Pinpoint the cell where the given text exists, returning its [X, Y] midpoint coordinate. 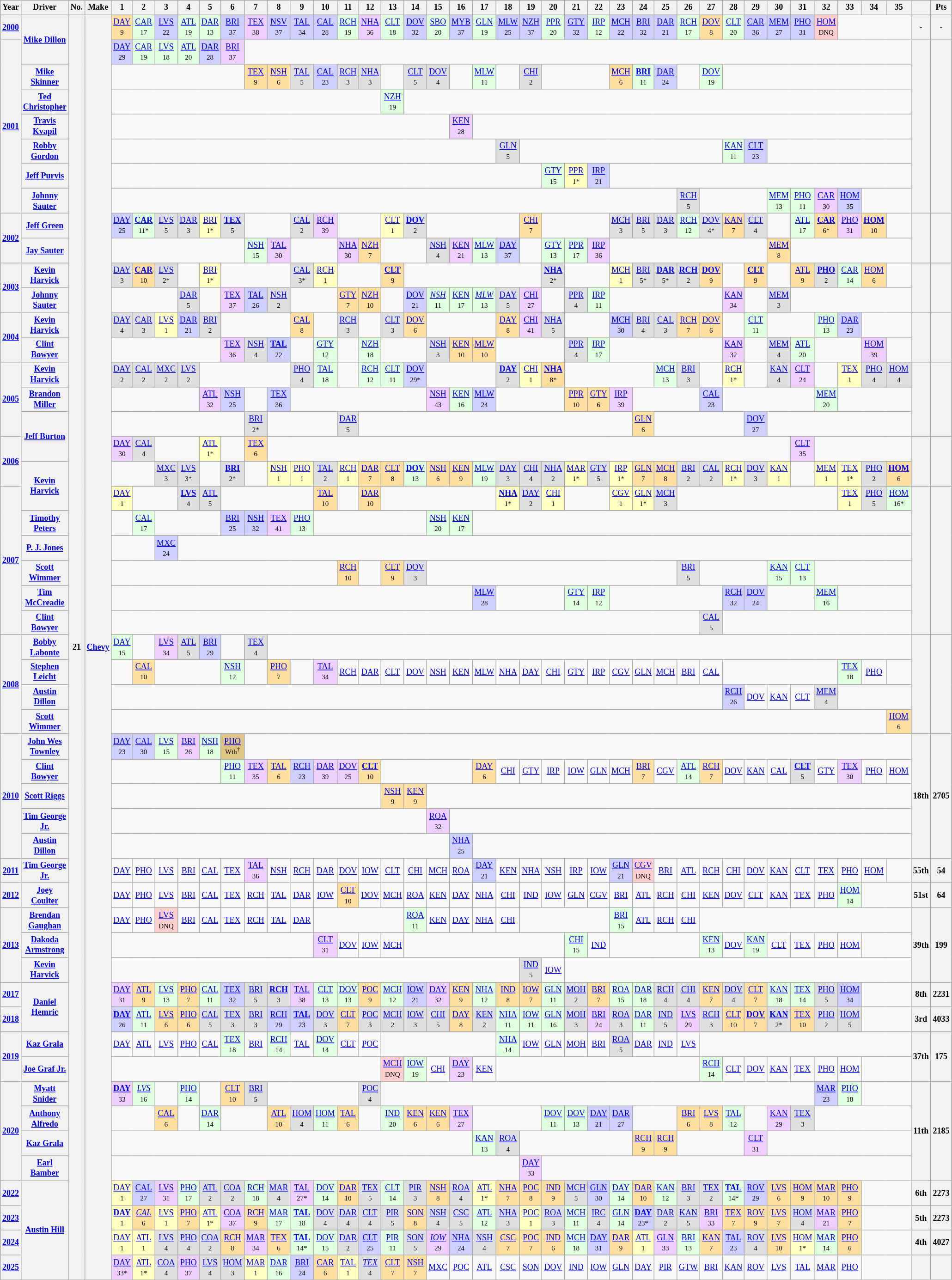
LVS3* [189, 474]
NHA1* [508, 499]
MLW10 [484, 350]
IRP36 [599, 250]
CGV1 [621, 499]
NZH19 [393, 102]
DOV8 [711, 27]
PPR1* [576, 176]
15 [438, 7]
NSH20 [438, 523]
MAR1* [576, 474]
KAN19 [756, 945]
14 [415, 7]
CAR19 [144, 52]
MOH2 [576, 995]
KEN28 [461, 127]
KEN21 [461, 250]
2024 [11, 1243]
HOM35 [849, 201]
PHO1 [302, 474]
POC7 [531, 1243]
MCH 5 [576, 1193]
PPR10 [576, 399]
32 [826, 7]
LVS16 [144, 1094]
CAR17 [144, 27]
33 [849, 7]
NSH25 [233, 399]
John Wes Townley [44, 746]
TEX38 [256, 27]
NSH43 [438, 399]
MAR [826, 1268]
HOM9 [802, 1193]
SON8 [415, 1218]
IRP11 [599, 300]
IRP39 [621, 399]
6th [921, 1193]
HOM1* [802, 1243]
DAR13 [210, 27]
RCH32 [733, 597]
GTY14 [576, 597]
Joe Graf Jr. [44, 1069]
MXC [438, 1268]
SON [531, 1268]
GTY13 [554, 250]
NSH1 [279, 474]
2017 [11, 995]
Jeff Purvis [44, 176]
2000 [11, 27]
CLT20 [733, 27]
IOW7 [531, 995]
DAR5* [665, 275]
NSH12 [233, 672]
GLN33 [665, 1243]
IOW19 [415, 1069]
ROV [756, 1268]
DAR28 [210, 52]
DAY29 [122, 52]
HOM5 [849, 1019]
GLN 30 [599, 1193]
TEX10 [802, 1019]
2006 [11, 461]
RCH39 [325, 226]
DOV27 [756, 424]
26 [689, 7]
TEX30 [849, 772]
HOM34 [849, 995]
CSC [508, 1268]
CGVDNQ [643, 871]
CAL30 [144, 746]
POC1 [531, 1218]
KAN1 [779, 474]
18 [508, 7]
GLN14 [621, 1218]
24 [643, 7]
HOM11 [325, 1119]
PHO18 [849, 1094]
NSH9 [393, 796]
DAY9 [122, 27]
MEM27 [779, 27]
BRI25 [233, 523]
2185 [941, 1131]
IOW29 [438, 1243]
Jeff Burton [44, 436]
MAR10 [826, 1193]
NHA11 [508, 1019]
PIR11 [393, 1243]
TEX41 [279, 523]
CAL4 [144, 449]
NZH10 [370, 300]
NHA25 [461, 846]
27 [711, 7]
TAL38 [302, 995]
CHI15 [576, 945]
KAN13 [484, 1144]
GLN6 [643, 424]
GLN1* [643, 499]
LVS18 [166, 52]
30 [779, 7]
MAR23 [826, 1094]
LVS34 [166, 647]
GTY5 [599, 474]
4 [189, 7]
MLW25 [508, 27]
MXC3 [166, 474]
Austin Hill [44, 1230]
DAR24 [665, 77]
Scott Riggs [44, 796]
CAL3* [302, 275]
28 [733, 7]
ROA11 [415, 920]
2007 [11, 561]
KEN2 [484, 1019]
CHI41 [531, 325]
TEX32 [233, 995]
IND20 [393, 1119]
Jay Sauter [44, 250]
CAR30 [826, 201]
PHOWth† [233, 746]
CAR3 [144, 325]
KAN2* [779, 1019]
MLW28 [484, 597]
Jeff Green [44, 226]
ROV9 [756, 1218]
TEX7 [733, 1218]
No. [77, 7]
ROA32 [438, 821]
3 [166, 7]
MXC24 [166, 548]
PPR17 [576, 250]
CLT23 [756, 151]
2001 [11, 127]
Dakoda Armstrong [44, 945]
GLN7 [643, 474]
TAL36 [256, 871]
RCH8 [233, 1243]
55th [921, 871]
CLT24 [802, 374]
CLT18 [393, 27]
MYB37 [461, 27]
CAR11* [144, 226]
Mike Skinner [44, 77]
NSH15 [256, 250]
DAR4 [348, 1218]
2002 [11, 238]
HOM10 [874, 226]
TAL27* [302, 1193]
DOV21 [415, 300]
TAL2 [325, 474]
DAR18 [643, 995]
39th [921, 945]
DOV24 [756, 597]
175 [941, 1056]
LVS31 [166, 1193]
2011 [11, 871]
199 [941, 945]
KAN34 [733, 300]
8th [921, 995]
DOV19 [711, 77]
KAN5 [689, 1218]
TEX1* [849, 474]
Earl Bamber [44, 1168]
PIR3 [415, 1193]
RCH10 [348, 573]
DAY15 [122, 647]
NHA36 [370, 27]
GLN19 [484, 27]
CAL11 [210, 995]
CLT3 [393, 325]
34 [874, 7]
TAL10 [325, 499]
DAR23 [849, 325]
PPR20 [554, 27]
ROA15 [621, 995]
PHO17 [189, 1193]
BRI6 [689, 1119]
ATL32 [210, 399]
KAN11 [733, 151]
MLW19 [484, 474]
DOV2 [415, 226]
2020 [11, 1131]
DAY25 [122, 226]
2013 [11, 945]
IOW3 [415, 1019]
2705 [941, 796]
ROV29 [756, 1193]
TEX2 [711, 1193]
TEX35 [256, 772]
CHI2 [531, 77]
RCH23 [302, 772]
TAL1 [348, 1268]
9 [302, 7]
MEM16 [826, 597]
MEM8 [779, 250]
2019 [11, 1056]
LVS13 [166, 995]
2231 [941, 995]
23 [621, 7]
CLT25 [370, 1243]
RCH29 [279, 1019]
DAR7 [370, 474]
51st [921, 896]
DAY37 [508, 250]
TAL12 [733, 1119]
KAN18 [779, 995]
CAL3 [665, 325]
GTY32 [576, 27]
DAY5 [508, 300]
KAN12 [665, 1193]
IRC4 [599, 1218]
MEM20 [826, 399]
DAY6 [484, 772]
BRI32 [643, 27]
MAR17 [279, 1218]
DAR11 [643, 1019]
HOM14 [849, 896]
GTY15 [554, 176]
DAY30 [122, 449]
GTW [689, 1268]
BRI11 [643, 77]
19 [531, 7]
LVS5 [166, 226]
11 [348, 7]
MOH [576, 1044]
KAN29 [779, 1119]
IOW21 [415, 995]
KEN7 [711, 995]
17 [484, 7]
29 [756, 7]
MAR21 [826, 1218]
2025 [11, 1268]
TEX27 [461, 1119]
2018 [11, 1019]
Year [11, 7]
IND9 [554, 1193]
CAL8 [302, 325]
POC3 [370, 1019]
IND6 [554, 1243]
Robby Gordon [44, 151]
Myatt Snider [44, 1094]
Chevy [98, 647]
GLN5 [508, 151]
LVS2 [189, 374]
NHA24 [461, 1243]
MCH18 [576, 1243]
ATL10 [279, 1119]
NZH37 [531, 27]
SON5 [415, 1243]
GTY12 [325, 350]
GTY6 [599, 399]
IRP1* [621, 474]
22 [599, 7]
31 [802, 7]
TAL30 [279, 250]
2010 [11, 796]
Bobby Labonte [44, 647]
4027 [941, 1243]
CHI7 [531, 226]
MEM1 [826, 474]
DAR16 [279, 1268]
DOV9 [711, 275]
ATL12 [484, 1218]
KEN13 [711, 945]
TEX9 [256, 77]
Tim McCreadie [44, 597]
NHA2 [554, 474]
DAR27 [621, 1119]
GLN21 [621, 871]
COA4 [166, 1268]
CAR6* [826, 226]
NHA30 [348, 250]
MXC2 [166, 374]
MCH12 [393, 995]
ATL19 [189, 27]
BRI33 [711, 1218]
MEM13 [779, 201]
LVS22 [166, 27]
LVS10 [779, 1243]
TEX37 [233, 300]
NHA5 [554, 325]
Pts [941, 7]
Make [98, 7]
CLT14 [393, 1193]
HOM3 [233, 1268]
MEM3 [779, 300]
NSH7 [415, 1268]
P. J. Jones [44, 548]
2022 [11, 1193]
RCH5 [689, 201]
ATL11 [144, 1019]
ATL2 [210, 1193]
MCH2 [393, 1019]
Daniel Hemric [44, 1007]
8 [279, 7]
DOV25 [348, 772]
MCH30 [621, 325]
NHA2* [554, 275]
CAR10 [144, 275]
MAR34 [256, 1243]
2003 [11, 287]
MCH6 [621, 77]
DAR14 [210, 1119]
PHO37 [189, 1268]
IND8 [508, 995]
TEX14 [802, 995]
SBO20 [438, 27]
CLT1 [393, 226]
DOV29* [415, 374]
ROA5 [621, 1044]
CAR6 [325, 1268]
Driver [44, 7]
DAY14 [621, 1193]
LVS7 [779, 1218]
20 [554, 7]
4033 [941, 1019]
KAN4 [779, 374]
Anthony Alfredo [44, 1119]
DAY23* [643, 1218]
10 [325, 7]
DOV4* [711, 226]
Travis Kvapil [44, 127]
7 [256, 7]
PHO9 [849, 1193]
6 [233, 7]
Ted Christopher [44, 102]
CHI27 [531, 300]
MLW11 [484, 77]
COA37 [233, 1218]
2012 [11, 896]
35 [899, 7]
LVS2* [166, 275]
RCH26 [733, 697]
MCH11 [576, 1218]
DAY32 [438, 995]
DAY33* [122, 1268]
Brandon Miller [44, 399]
25 [665, 7]
NSV37 [279, 27]
CLT35 [802, 449]
BRI15 [621, 920]
LVS15 [166, 746]
NSH11 [438, 300]
11th [921, 1131]
GTY7 [348, 300]
1 [122, 7]
54 [941, 871]
DAY26 [122, 1019]
DAR39 [325, 772]
2008 [11, 685]
2005 [11, 399]
CAR36 [756, 27]
Joey Coulter [44, 896]
GLN11 [554, 995]
CSC5 [461, 1218]
NHA7 [508, 1193]
MAR4 [279, 1193]
IRP17 [599, 350]
RCH4 [665, 995]
NSH2 [279, 300]
Stephen Leicht [44, 672]
5 [210, 7]
CAL10 [144, 672]
MCH1 [621, 275]
CAL28 [325, 27]
TAL5 [302, 77]
POC4 [370, 1094]
CHI5 [438, 1019]
PIR [665, 1268]
DOV7 [756, 1019]
IOW11 [531, 1019]
NHA12 [484, 995]
BRI29 [210, 647]
Mike Dillon [44, 40]
HOM16* [899, 499]
LVS8 [711, 1119]
MOH3 [576, 1019]
POC8 [531, 1193]
POC9 [370, 995]
BRI4 [643, 325]
CAL17 [144, 523]
IRP21 [599, 176]
NHA8* [554, 374]
MCH22 [621, 27]
13 [393, 7]
PHO14 [189, 1094]
LVSDNQ [166, 920]
RCH2 [689, 275]
DAR9 [621, 1243]
NZH7 [370, 250]
BRI5* [643, 275]
HOMDNQ [826, 27]
5th [921, 1218]
TAL26 [256, 300]
TAL22 [279, 350]
KEN10 [461, 350]
ATL17 [802, 226]
GLN16 [554, 1019]
NSH18 [210, 746]
DAY4 [122, 325]
KEN16 [461, 399]
RCH17 [689, 27]
MAR1 [256, 1268]
NSH32 [256, 523]
2 [144, 7]
RCH19 [348, 27]
16 [461, 7]
ATL14 [689, 772]
PIR5 [393, 1218]
12 [370, 7]
BRI13 [689, 1243]
MCH13 [665, 374]
18th [921, 796]
MCH8 [665, 474]
MLW24 [484, 399]
CLT8 [393, 474]
37th [921, 1056]
DOV15 [325, 1243]
NHA14 [508, 1044]
Brendan Gaughan [44, 920]
4th [921, 1243]
MAR14 [826, 1243]
2004 [11, 337]
BRI26 [189, 746]
CSC7 [508, 1243]
NSH3 [438, 350]
RCH18 [256, 1193]
3rd [921, 1019]
2023 [11, 1218]
NSH8 [438, 1193]
Timothy Peters [44, 523]
CAL27 [144, 1193]
MCHDNQ [393, 1069]
DOV32 [415, 27]
CAR14 [849, 275]
LVS29 [689, 1019]
KAN32 [733, 350]
ROV4 [756, 1243]
64 [941, 896]
KAN15 [779, 573]
HOM39 [874, 350]
NZH18 [370, 350]
MLW [484, 672]
DOV11 [554, 1119]
